Output the [x, y] coordinate of the center of the cell containing the given text.  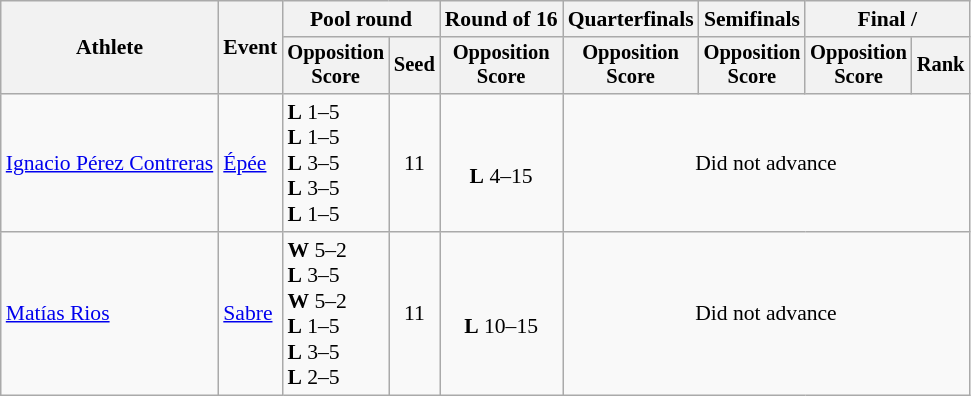
L 1–5 L 1–5 L 3–5 L 3–5 L 1–5 [336, 163]
L 4–15 [502, 163]
Rank [941, 66]
W 5–2 L 3–5 W 5–2 L 1–5 L 3–5 L 2–5 [336, 314]
L 10–15 [502, 314]
Pool round [360, 19]
Épée [250, 163]
Ignacio Pérez Contreras [110, 163]
Semifinals [752, 19]
Quarterfinals [631, 19]
Round of 16 [502, 19]
Sabre [250, 314]
Final / [887, 19]
Matías Rios [110, 314]
Athlete [110, 48]
Event [250, 48]
Seed [414, 66]
